Scan for the cell matching the given text and deliver its [X, Y] coordinate at center. 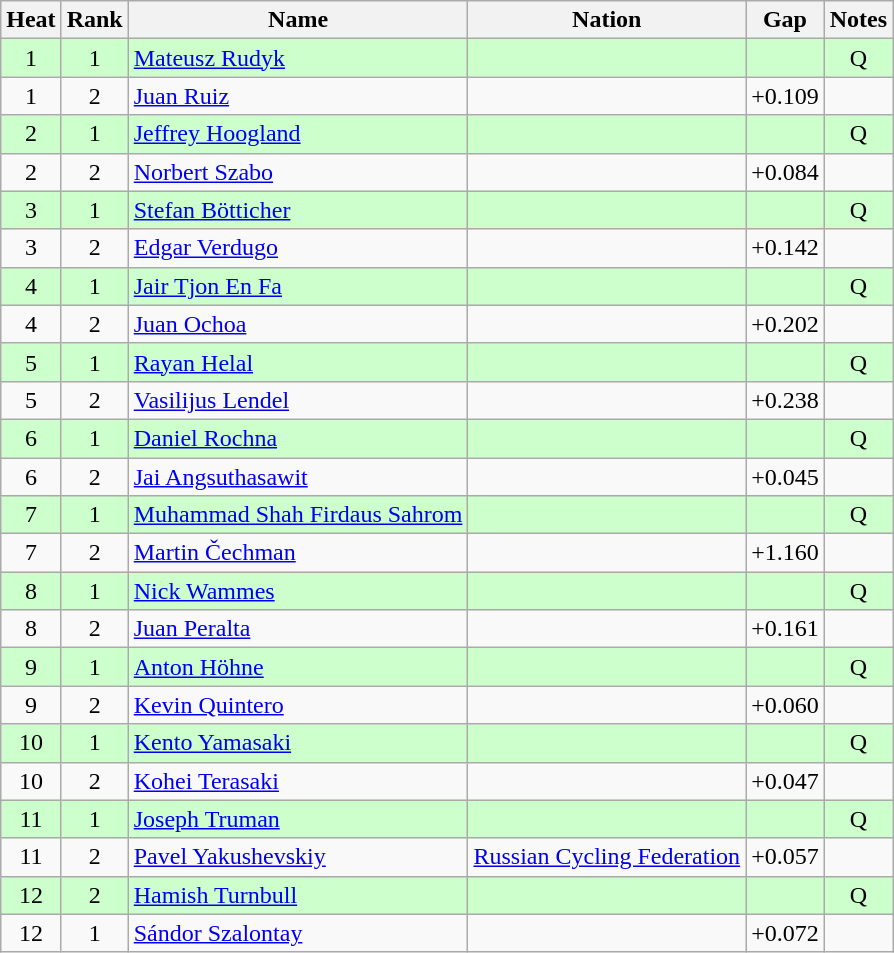
Juan Ochoa [298, 324]
Nick Wammes [298, 591]
+0.161 [786, 629]
Name [298, 20]
Juan Peralta [298, 629]
Jai Angsuthasawit [298, 477]
Norbert Szabo [298, 172]
+0.057 [786, 857]
Juan Ruiz [298, 96]
Muhammad Shah Firdaus Sahrom [298, 515]
+0.202 [786, 324]
Vasilijus Lendel [298, 400]
+0.045 [786, 477]
Nation [607, 20]
Sándor Szalontay [298, 933]
Jeffrey Hoogland [298, 134]
Kevin Quintero [298, 705]
Jair Tjon En Fa [298, 286]
Pavel Yakushevskiy [298, 857]
+0.072 [786, 933]
Joseph Truman [298, 819]
Rank [94, 20]
+0.238 [786, 400]
Martin Čechman [298, 553]
Heat [31, 20]
+0.084 [786, 172]
Anton Höhne [298, 667]
Edgar Verdugo [298, 248]
+0.047 [786, 781]
Gap [786, 20]
Kohei Terasaki [298, 781]
Notes [858, 20]
Rayan Helal [298, 362]
+0.060 [786, 705]
Stefan Bötticher [298, 210]
Russian Cycling Federation [607, 857]
+0.109 [786, 96]
+1.160 [786, 553]
Daniel Rochna [298, 438]
+0.142 [786, 248]
Hamish Turnbull [298, 895]
Kento Yamasaki [298, 743]
Mateusz Rudyk [298, 58]
